For the text-containing cell, return its midpoint in (X, Y) coordinate format. 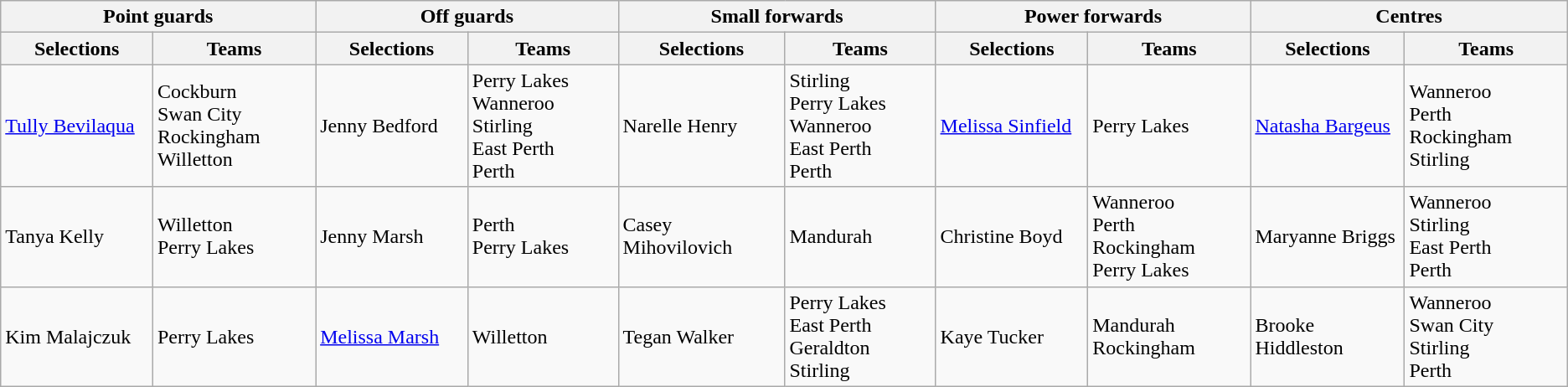
WannerooPerthRockinghamPerry Lakes (1169, 236)
WillettonPerry Lakes (234, 236)
StirlingPerry LakesWannerooEast PerthPerth (860, 126)
Melissa Marsh (392, 337)
Kaye Tucker (1012, 337)
Natasha Bargeus (1328, 126)
Point guards (158, 17)
Christine Boyd (1012, 236)
Tanya Kelly (77, 236)
Power forwards (1093, 17)
Casey Mihovilovich (702, 236)
Centres (1409, 17)
WannerooStirlingEast PerthPerth (1486, 236)
Tegan Walker (702, 337)
MandurahRockingham (1169, 337)
Narelle Henry (702, 126)
Tully Bevilaqua (77, 126)
Small forwards (777, 17)
CockburnSwan CityRockinghamWilletton (234, 126)
PerthPerry Lakes (543, 236)
Jenny Bedford (392, 126)
Perry LakesEast PerthGeraldtonStirling (860, 337)
Jenny Marsh (392, 236)
Mandurah (860, 236)
Melissa Sinfield (1012, 126)
Brooke Hiddleston (1328, 337)
Off guards (467, 17)
WannerooPerthRockinghamStirling (1486, 126)
Kim Malajczuk (77, 337)
Maryanne Briggs (1328, 236)
Willetton (543, 337)
Perry LakesWannerooStirlingEast PerthPerth (543, 126)
WannerooSwan CityStirlingPerth (1486, 337)
